Capture the cell that displays the provided text and extract its (X, Y) central coordinate. 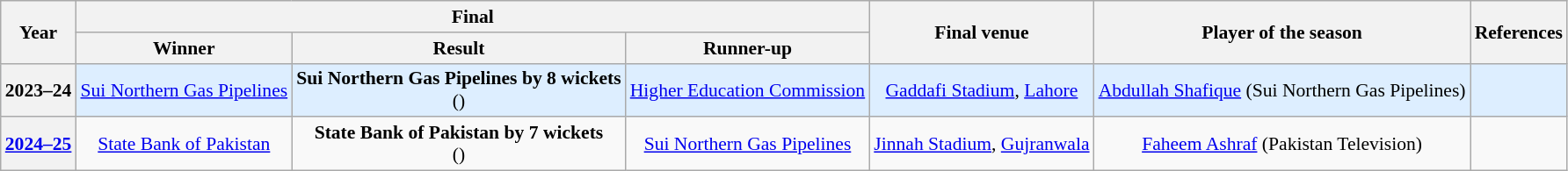
State Bank of Pakistan by 7 wickets() (459, 144)
2023–24 (39, 89)
Winner (184, 48)
State Bank of Pakistan (184, 144)
Final venue (981, 32)
Gaddafi Stadium, Lahore (981, 89)
2024–25 (39, 144)
Sui Northern Gas Pipelines by 8 wickets() (459, 89)
Runner-up (748, 48)
Jinnah Stadium, Gujranwala (981, 144)
Faheem Ashraf (Pakistan Television) (1282, 144)
Player of the season (1282, 32)
Year (39, 32)
Result (459, 48)
References (1519, 32)
Higher Education Commission (748, 89)
Abdullah Shafique (Sui Northern Gas Pipelines) (1282, 89)
Final (473, 17)
